Return the (X, Y) coordinate for the center point of the cell that contains the specified text.  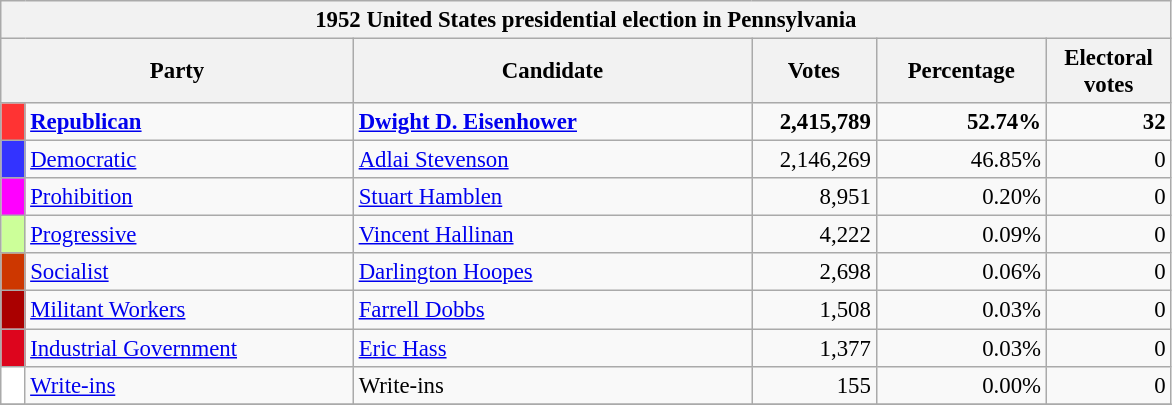
Eric Hass (552, 348)
0.00% (961, 385)
52.74% (961, 122)
46.85% (961, 160)
4,222 (814, 235)
Industrial Government (189, 348)
Democratic (189, 160)
2,146,269 (814, 160)
Farrell Dobbs (552, 310)
Vincent Hallinan (552, 235)
Votes (814, 72)
Party (178, 72)
Stuart Hamblen (552, 197)
Socialist (189, 273)
Dwight D. Eisenhower (552, 122)
Adlai Stevenson (552, 160)
Prohibition (189, 197)
Candidate (552, 72)
1,377 (814, 348)
8,951 (814, 197)
Darlington Hoopes (552, 273)
32 (1108, 122)
Republican (189, 122)
1,508 (814, 310)
Electoral votes (1108, 72)
155 (814, 385)
2,698 (814, 273)
0.09% (961, 235)
0.20% (961, 197)
Progressive (189, 235)
Militant Workers (189, 310)
1952 United States presidential election in Pennsylvania (586, 20)
0.06% (961, 273)
2,415,789 (814, 122)
Percentage (961, 72)
